Return (x, y) of the center of cell containing provided text 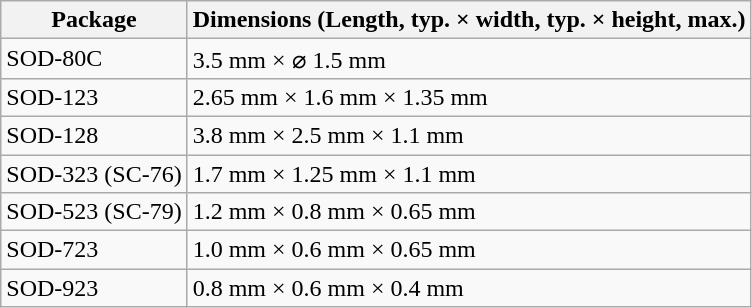
SOD-723 (94, 250)
SOD-123 (94, 97)
SOD-80C (94, 59)
1.7 mm × 1.25 mm × 1.1 mm (469, 173)
2.65 mm × 1.6 mm × 1.35 mm (469, 97)
Dimensions (Length, typ. × width, typ. × height, max.) (469, 20)
3.5 mm × ⌀ 1.5 mm (469, 59)
3.8 mm × 2.5 mm × 1.1 mm (469, 135)
1.2 mm × 0.8 mm × 0.65 mm (469, 212)
SOD-323 (SC-76) (94, 173)
Package (94, 20)
1.0 mm × 0.6 mm × 0.65 mm (469, 250)
SOD-923 (94, 288)
SOD-523 (SC-79) (94, 212)
0.8 mm × 0.6 mm × 0.4 mm (469, 288)
SOD-128 (94, 135)
